Scan for the cell matching the given text and deliver its [X, Y] coordinate at center. 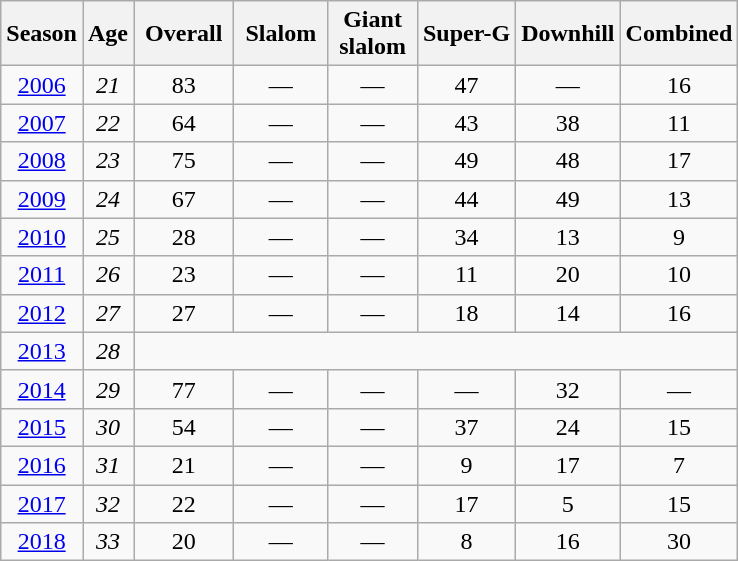
25 [108, 237]
26 [108, 275]
18 [466, 313]
10 [679, 275]
2011 [42, 275]
2009 [42, 199]
Slalom [281, 34]
Combined [679, 34]
Overall [184, 34]
75 [184, 161]
31 [108, 465]
Downhill [568, 34]
2007 [42, 123]
67 [184, 199]
2018 [42, 542]
14 [568, 313]
2016 [42, 465]
Season [42, 34]
5 [568, 503]
Age [108, 34]
77 [184, 389]
54 [184, 427]
2008 [42, 161]
Super-G [466, 34]
Giant slalom [373, 34]
83 [184, 85]
37 [466, 427]
2017 [42, 503]
2013 [42, 351]
2014 [42, 389]
38 [568, 123]
64 [184, 123]
47 [466, 85]
2015 [42, 427]
8 [466, 542]
2010 [42, 237]
33 [108, 542]
2006 [42, 85]
2012 [42, 313]
7 [679, 465]
29 [108, 389]
43 [466, 123]
48 [568, 161]
34 [466, 237]
44 [466, 199]
